Locate the cell with the specified text and output its [X, Y] center coordinate. 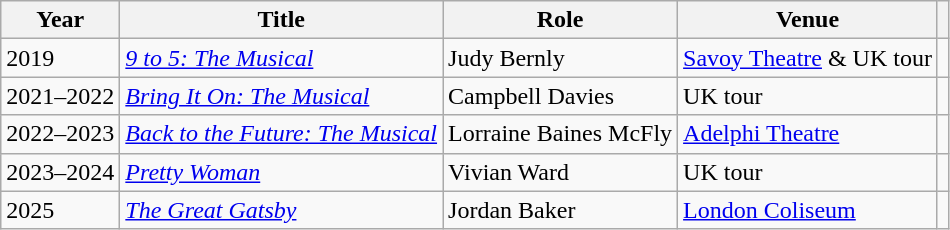
2022–2023 [60, 134]
The Great Gatsby [282, 210]
Jordan Baker [560, 210]
Campbell Davies [560, 96]
2025 [60, 210]
London Coliseum [808, 210]
Lorraine Baines McFly [560, 134]
Adelphi Theatre [808, 134]
Year [60, 20]
Judy Bernly [560, 58]
Savoy Theatre & UK tour [808, 58]
9 to 5: The Musical [282, 58]
Venue [808, 20]
Vivian Ward [560, 172]
Pretty Woman [282, 172]
2019 [60, 58]
Back to the Future: The Musical [282, 134]
Role [560, 20]
2021–2022 [60, 96]
Title [282, 20]
Bring It On: The Musical [282, 96]
2023–2024 [60, 172]
